Extract the (X, Y) coordinate from the center of the cell holding the provided text.  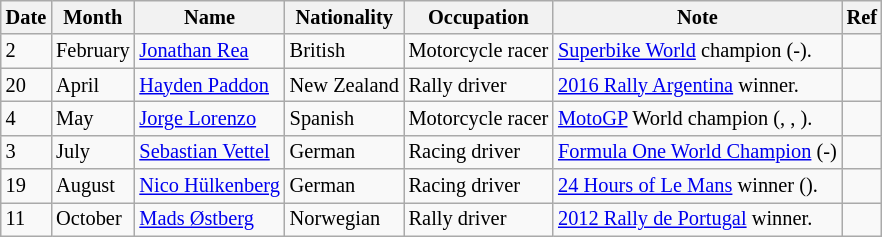
4 (26, 118)
Ref (862, 17)
19 (26, 186)
July (92, 152)
Nico Hülkenberg (209, 186)
Jonathan Rea (209, 51)
Superbike World champion (-). (698, 51)
February (92, 51)
2016 Rally Argentina winner. (698, 85)
Note (698, 17)
Formula One World Champion (-) (698, 152)
Month (92, 17)
Hayden Paddon (209, 85)
Norwegian (344, 219)
April (92, 85)
MotoGP World champion (, , ). (698, 118)
Occupation (478, 17)
Nationality (344, 17)
Mads Østberg (209, 219)
2012 Rally de Portugal winner. (698, 219)
Sebastian Vettel (209, 152)
11 (26, 219)
24 Hours of Le Mans winner (). (698, 186)
20 (26, 85)
3 (26, 152)
British (344, 51)
May (92, 118)
2 (26, 51)
Name (209, 17)
Jorge Lorenzo (209, 118)
October (92, 219)
New Zealand (344, 85)
August (92, 186)
Date (26, 17)
Spanish (344, 118)
